Capture the cell that displays the provided text and extract its (X, Y) central coordinate. 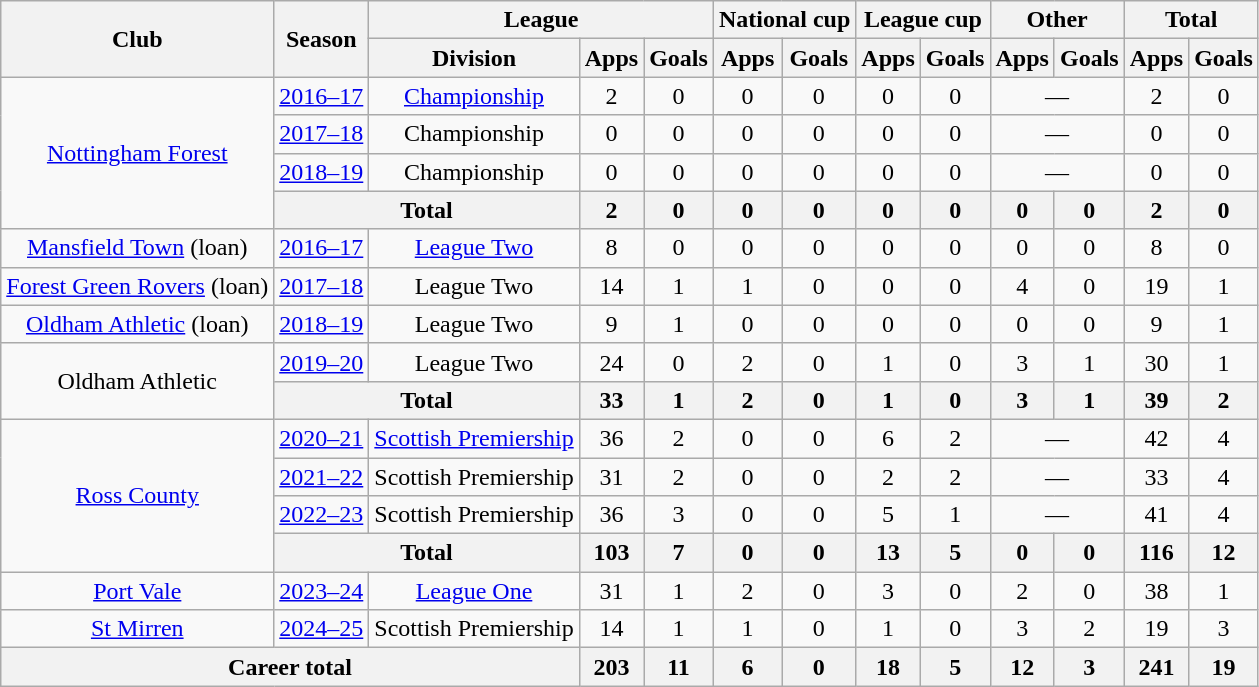
39 (1156, 400)
Oldham Athletic (138, 381)
Ross County (138, 495)
Club (138, 39)
Mansfield Town (loan) (138, 248)
Other (1057, 20)
National cup (784, 20)
League (542, 20)
42 (1156, 438)
League cup (923, 20)
2021–22 (322, 477)
2024–25 (322, 629)
241 (1156, 667)
Nottingham Forest (138, 153)
League One (474, 591)
116 (1156, 553)
Division (474, 58)
38 (1156, 591)
24 (611, 362)
18 (888, 667)
2020–21 (322, 438)
2022–23 (322, 515)
11 (679, 667)
St Mirren (138, 629)
103 (611, 553)
Career total (290, 667)
30 (1156, 362)
2023–24 (322, 591)
Oldham Athletic (loan) (138, 324)
Season (322, 39)
203 (611, 667)
Port Vale (138, 591)
Forest Green Rovers (loan) (138, 286)
13 (888, 553)
7 (679, 553)
2019–20 (322, 362)
41 (1156, 515)
